Capture the cell that displays the provided text and extract its [X, Y] central coordinate. 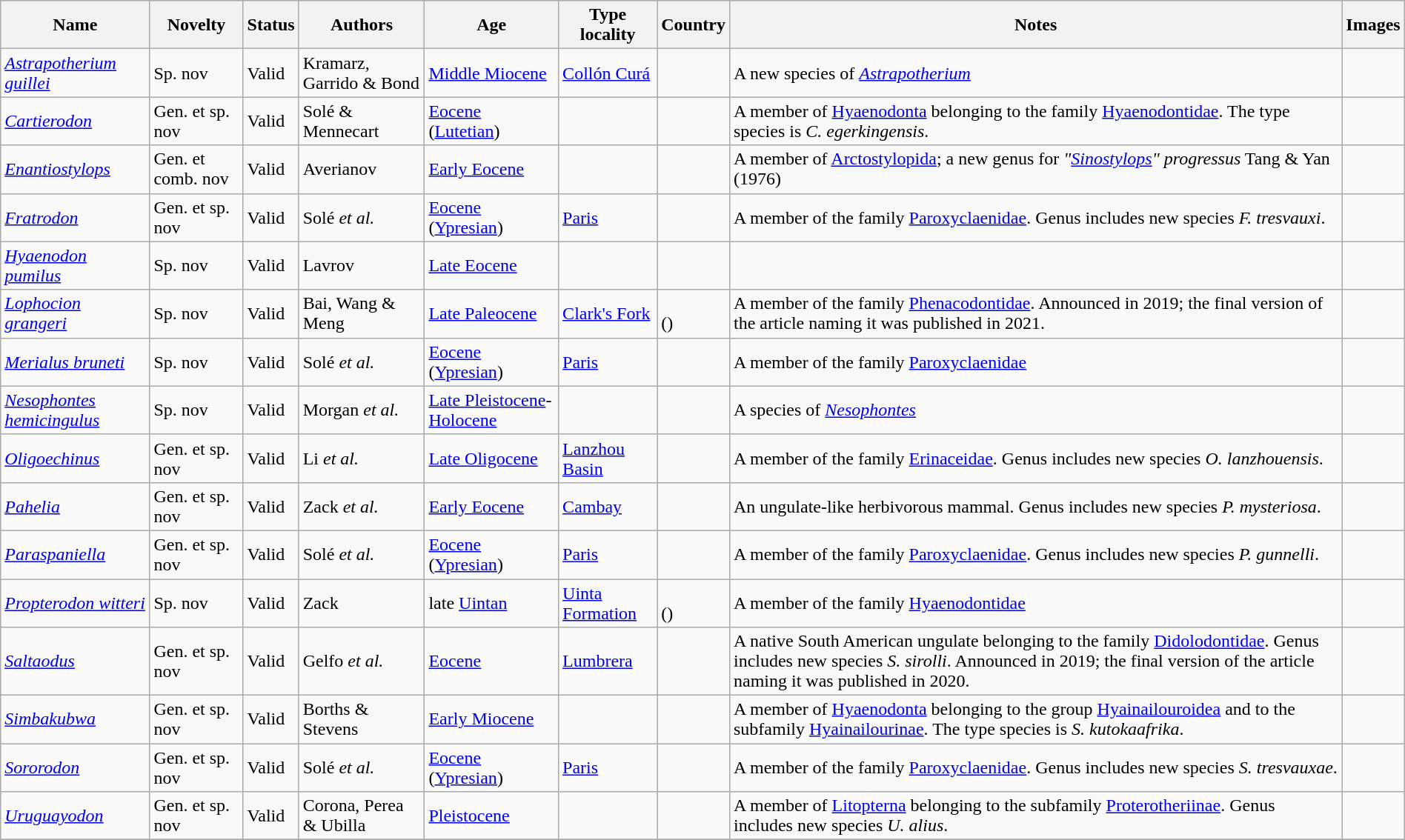
Uinta Formation [608, 603]
Propterodon witteri [76, 603]
A member of Hyaenodonta belonging to the family Hyaenodontidae. The type species is C. egerkingensis. [1035, 121]
Lanzhou Basin [608, 458]
Enantiostylops [76, 169]
Corona, Perea & Ubilla [362, 816]
Collón Curá [608, 73]
Uruguayodon [76, 816]
Status [271, 25]
Lavrov [362, 265]
Solé & Mennecart [362, 121]
A new species of Astrapotherium [1035, 73]
Notes [1035, 25]
Eocene (Lutetian) [492, 121]
Cambay [608, 507]
Hyaenodon pumilus [76, 265]
An ungulate-like herbivorous mammal. Genus includes new species P. mysteriosa. [1035, 507]
A member of Arctostylopida; a new genus for "Sinostylops" progressus Tang & Yan (1976) [1035, 169]
Saltaodus [76, 661]
Nesophontes hemicingulus [76, 410]
Middle Miocene [492, 73]
Country [694, 25]
A member of the family Paroxyclaenidae. Genus includes new species S. tresvauxae. [1035, 767]
Pahelia [76, 507]
Age [492, 25]
Averianov [362, 169]
Images [1373, 25]
Type locality [608, 25]
Li et al. [362, 458]
Kramarz, Garrido & Bond [362, 73]
Clark's Fork [608, 314]
Zack [362, 603]
Novelty [196, 25]
Paraspaniella [76, 554]
Cartierodon [76, 121]
A species of Nesophontes [1035, 410]
Oligoechinus [76, 458]
A member of Hyaenodonta belonging to the group Hyainailouroidea and to the subfamily Hyainailourinae. The type species is S. kutokaafrika. [1035, 720]
A member of the family Paroxyclaenidae [1035, 361]
Pleistocene [492, 816]
A member of the family Erinaceidae. Genus includes new species O. lanzhouensis. [1035, 458]
A member of the family Hyaenodontidae [1035, 603]
Gelfo et al. [362, 661]
A member of the family Phenacodontidae. Announced in 2019; the final version of the article naming it was published in 2021. [1035, 314]
Name [76, 25]
Merialus bruneti [76, 361]
Zack et al. [362, 507]
Late Paleocene [492, 314]
Bai, Wang & Meng [362, 314]
A member of Litopterna belonging to the subfamily Proterotheriinae. Genus includes new species U. alius. [1035, 816]
Eocene [492, 661]
Lumbrera [608, 661]
Gen. et comb. nov [196, 169]
Authors [362, 25]
Late Oligocene [492, 458]
Astrapotherium guillei [76, 73]
late Uintan [492, 603]
Simbakubwa [76, 720]
Sororodon [76, 767]
A member of the family Paroxyclaenidae. Genus includes new species P. gunnelli. [1035, 554]
Borths & Stevens [362, 720]
Late Pleistocene-Holocene [492, 410]
A member of the family Paroxyclaenidae. Genus includes new species F. tresvauxi. [1035, 218]
Morgan et al. [362, 410]
Early Miocene [492, 720]
Lophocion grangeri [76, 314]
Fratrodon [76, 218]
Late Eocene [492, 265]
